Detect which cell encompasses the target text, then output its [x, y] center coordinate. 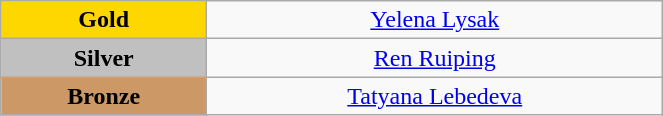
Ren Ruiping [435, 58]
Tatyana Lebedeva [435, 96]
Bronze [104, 96]
Gold [104, 20]
Yelena Lysak [435, 20]
Silver [104, 58]
